Extract the (x, y) coordinate from the center of the cell holding the provided text.  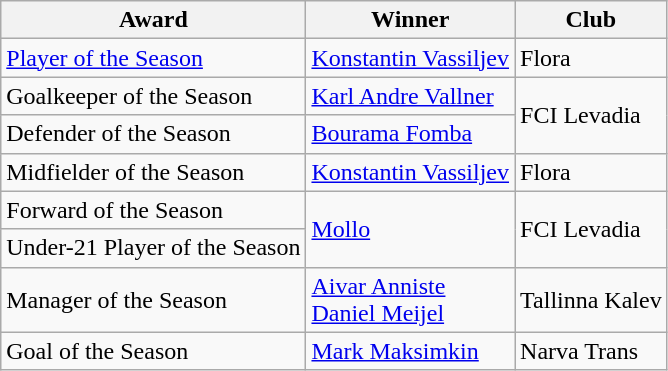
Goal of the Season (154, 351)
Mark Maksimkin (410, 351)
Narva Trans (592, 351)
Mollo (410, 229)
Forward of the Season (154, 210)
Player of the Season (154, 58)
Goalkeeper of the Season (154, 96)
Tallinna Kalev (592, 300)
Midfielder of the Season (154, 172)
Aivar Anniste Daniel Meijel (410, 300)
Club (592, 20)
Award (154, 20)
Manager of the Season (154, 300)
Bourama Fomba (410, 134)
Defender of the Season (154, 134)
Under-21 Player of the Season (154, 248)
Winner (410, 20)
Karl Andre Vallner (410, 96)
